Extract the (X, Y) coordinate from the center of the cell holding the provided text.  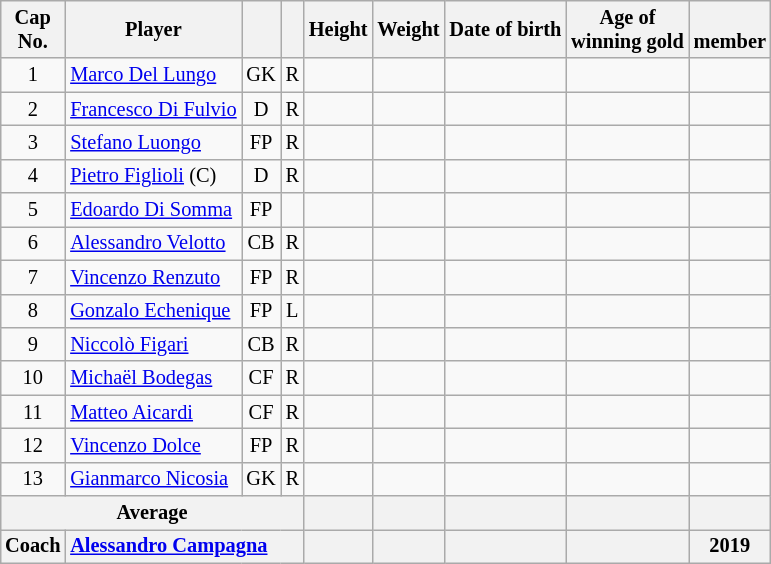
2 (32, 109)
3 (32, 142)
Gonzalo Echenique (153, 311)
CapNo. (32, 29)
Vincenzo Dolce (153, 445)
Michaël Bodegas (153, 378)
4 (32, 176)
Stefano Luongo (153, 142)
10 (32, 378)
Matteo Aicardi (153, 412)
13 (32, 479)
Coach (32, 546)
Height (338, 29)
Pietro Figlioli (C) (153, 176)
7 (32, 277)
12 (32, 445)
11 (32, 412)
Francesco Di Fulvio (153, 109)
Date of birth (505, 29)
Alessandro Campagna (184, 546)
2019 (730, 546)
L (292, 311)
Niccolò Figari (153, 344)
Gianmarco Nicosia (153, 479)
Player (153, 29)
6 (32, 243)
9 (32, 344)
Marco Del Lungo (153, 75)
Age ofwinning gold (627, 29)
5 (32, 210)
8 (32, 311)
1 (32, 75)
Weight (408, 29)
member (730, 29)
Edoardo Di Somma (153, 210)
Average (152, 513)
Vincenzo Renzuto (153, 277)
Alessandro Velotto (153, 243)
